Identify which cell holds the provided text, then report its (X, Y) central coordinate. 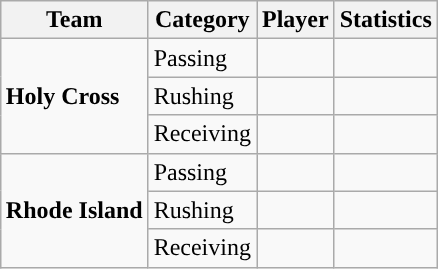
Category (202, 20)
Statistics (386, 20)
Team (74, 20)
Rhode Island (74, 210)
Player (295, 20)
Holy Cross (74, 96)
